For the text-containing cell, return its midpoint in (x, y) coordinate format. 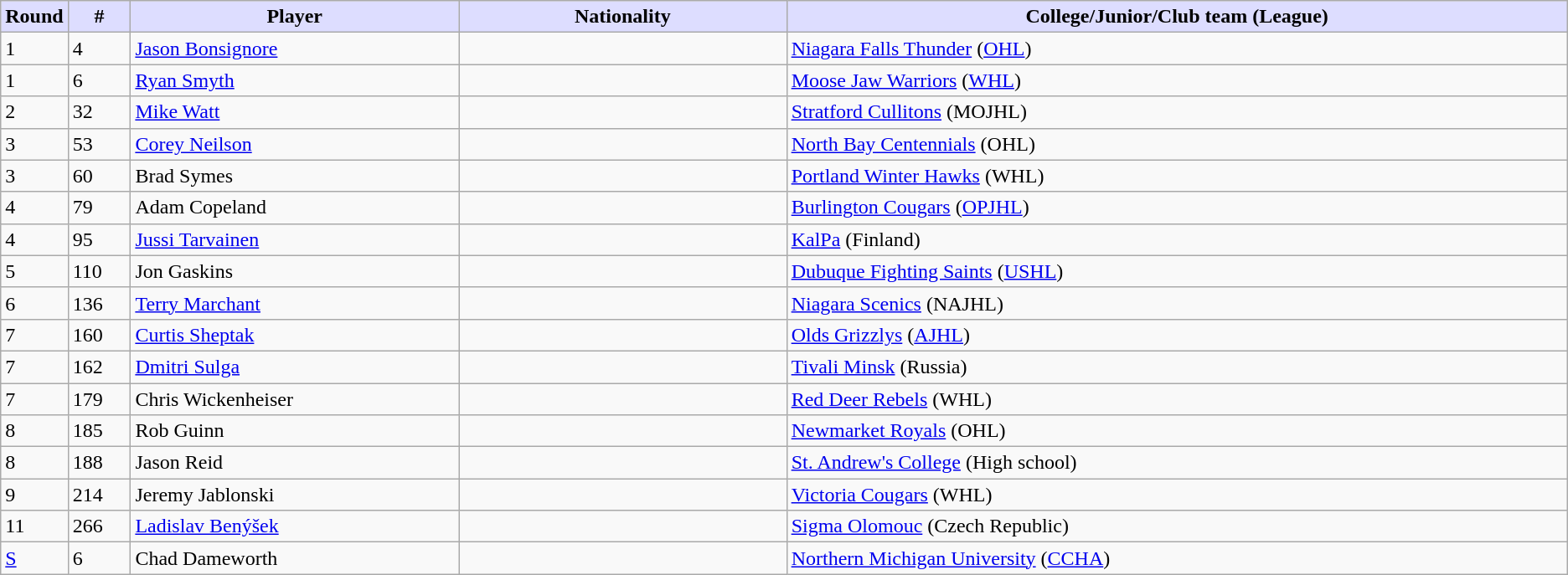
Olds Grizzlys (AJHL) (1177, 335)
9 (34, 495)
Stratford Cullitons (MOJHL) (1177, 112)
188 (99, 463)
5 (34, 271)
160 (99, 335)
Newmarket Royals (OHL) (1177, 431)
Niagara Falls Thunder (OHL) (1177, 49)
# (99, 17)
Tivali Minsk (Russia) (1177, 367)
Adam Copeland (295, 208)
214 (99, 495)
Rob Guinn (295, 431)
60 (99, 176)
Corey Neilson (295, 144)
11 (34, 526)
Chad Dameworth (295, 558)
Curtis Sheptak (295, 335)
110 (99, 271)
79 (99, 208)
KalPa (Finland) (1177, 239)
Red Deer Rebels (WHL) (1177, 399)
162 (99, 367)
Northern Michigan University (CCHA) (1177, 558)
College/Junior/Club team (League) (1177, 17)
136 (99, 303)
Player (295, 17)
Moose Jaw Warriors (WHL) (1177, 80)
95 (99, 239)
Portland Winter Hawks (WHL) (1177, 176)
Brad Symes (295, 176)
Burlington Cougars (OPJHL) (1177, 208)
Mike Watt (295, 112)
266 (99, 526)
Chris Wickenheiser (295, 399)
Nationality (623, 17)
Jason Reid (295, 463)
Jeremy Jablonski (295, 495)
Jussi Tarvainen (295, 239)
185 (99, 431)
Round (34, 17)
Dubuque Fighting Saints (USHL) (1177, 271)
S (34, 558)
Ladislav Benýšek (295, 526)
Terry Marchant (295, 303)
2 (34, 112)
Victoria Cougars (WHL) (1177, 495)
Jon Gaskins (295, 271)
Ryan Smyth (295, 80)
32 (99, 112)
Niagara Scenics (NAJHL) (1177, 303)
Jason Bonsignore (295, 49)
Dmitri Sulga (295, 367)
North Bay Centennials (OHL) (1177, 144)
Sigma Olomouc (Czech Republic) (1177, 526)
53 (99, 144)
St. Andrew's College (High school) (1177, 463)
179 (99, 399)
